Pinpoint the cell where the given text exists, returning its [x, y] midpoint coordinate. 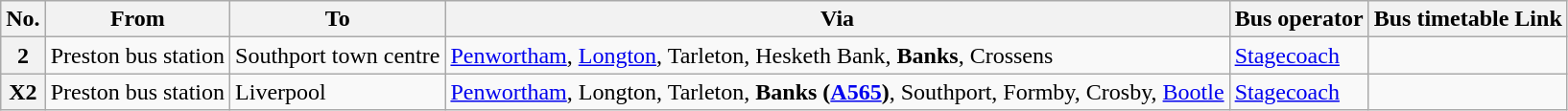
Southport town centre [338, 55]
Bus operator [1299, 19]
To [338, 19]
2 [23, 55]
Liverpool [338, 92]
Via [837, 19]
From [137, 19]
Bus timetable Link [1468, 19]
X2 [23, 92]
No. [23, 19]
Penwortham, Longton, Tarleton, Hesketh Bank, Banks, Crossens [837, 55]
Penwortham, Longton, Tarleton, Banks (A565), Southport, Formby, Crosby, Bootle [837, 92]
